Locate the cell with the specified text and output its (X, Y) center coordinate. 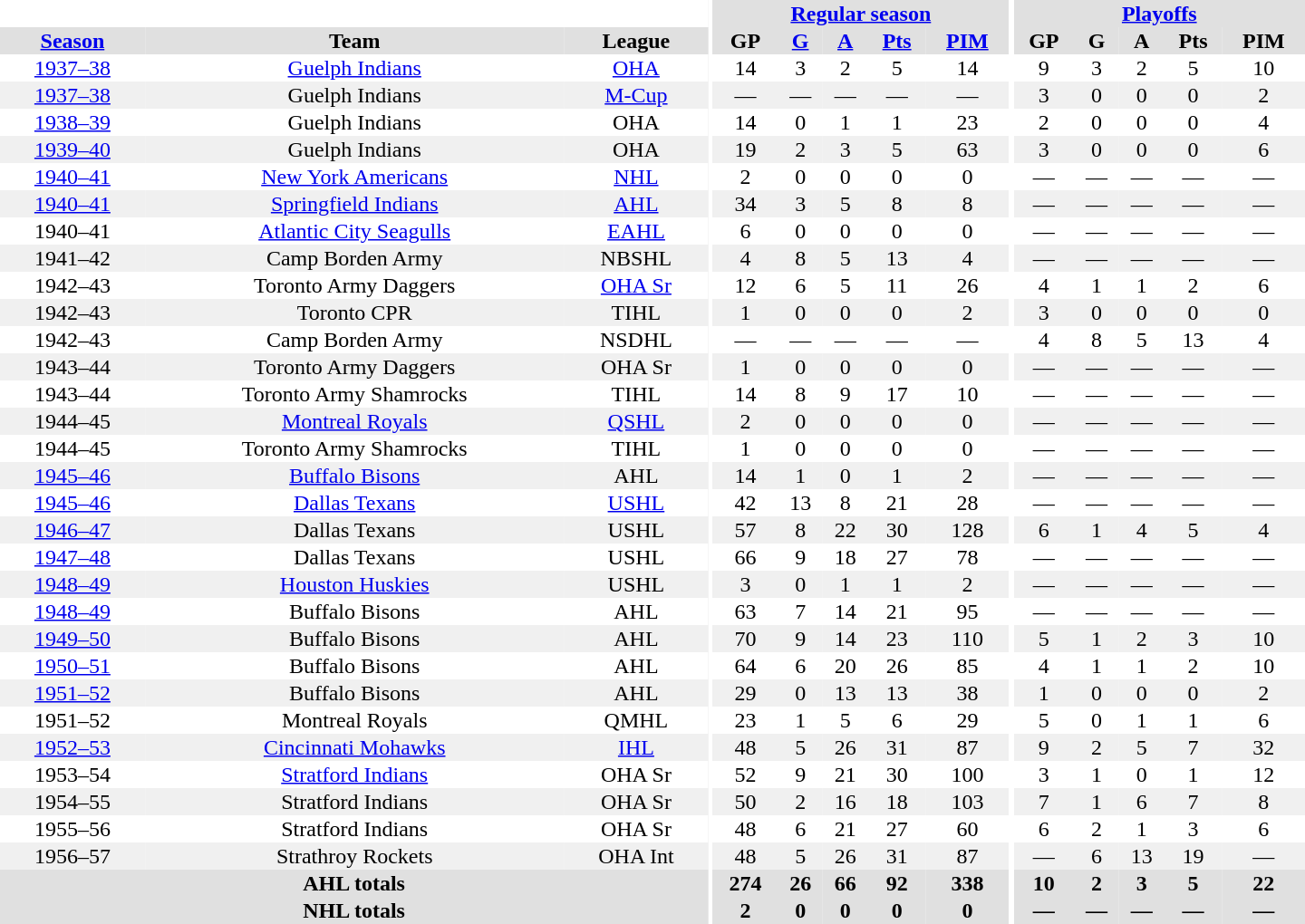
Strathroy Rockets (355, 856)
64 (746, 666)
Cincinnati Mohawks (355, 747)
128 (968, 530)
1949–50 (72, 639)
28 (968, 503)
Playoffs (1160, 14)
11 (897, 285)
QSHL (636, 421)
1939–40 (72, 149)
M-Cup (636, 95)
NBSHL (636, 258)
NSDHL (636, 340)
1950–51 (72, 666)
1954–55 (72, 802)
274 (746, 883)
NHL totals (353, 910)
Regular season (861, 14)
League (636, 41)
1947–48 (72, 557)
1956–57 (72, 856)
42 (746, 503)
IHL (636, 747)
50 (746, 802)
34 (746, 204)
16 (846, 802)
New York Americans (355, 177)
1953–54 (72, 775)
Team (355, 41)
338 (968, 883)
Atlantic City Seagulls (355, 231)
AHL totals (353, 883)
1938–39 (72, 122)
20 (846, 666)
60 (968, 829)
1941–42 (72, 258)
Toronto CPR (355, 313)
95 (968, 611)
EAHL (636, 231)
70 (746, 639)
NHL (636, 177)
92 (897, 883)
1955–56 (72, 829)
78 (968, 557)
103 (968, 802)
QMHL (636, 720)
110 (968, 639)
57 (746, 530)
Season (72, 41)
38 (968, 693)
85 (968, 666)
1952–53 (72, 747)
OHA Int (636, 856)
100 (968, 775)
Springfield Indians (355, 204)
1946–47 (72, 530)
52 (746, 775)
Houston Huskies (355, 584)
17 (897, 394)
32 (1263, 747)
